Find where the given text appears and provide that cell's center as [X, Y] coordinate. 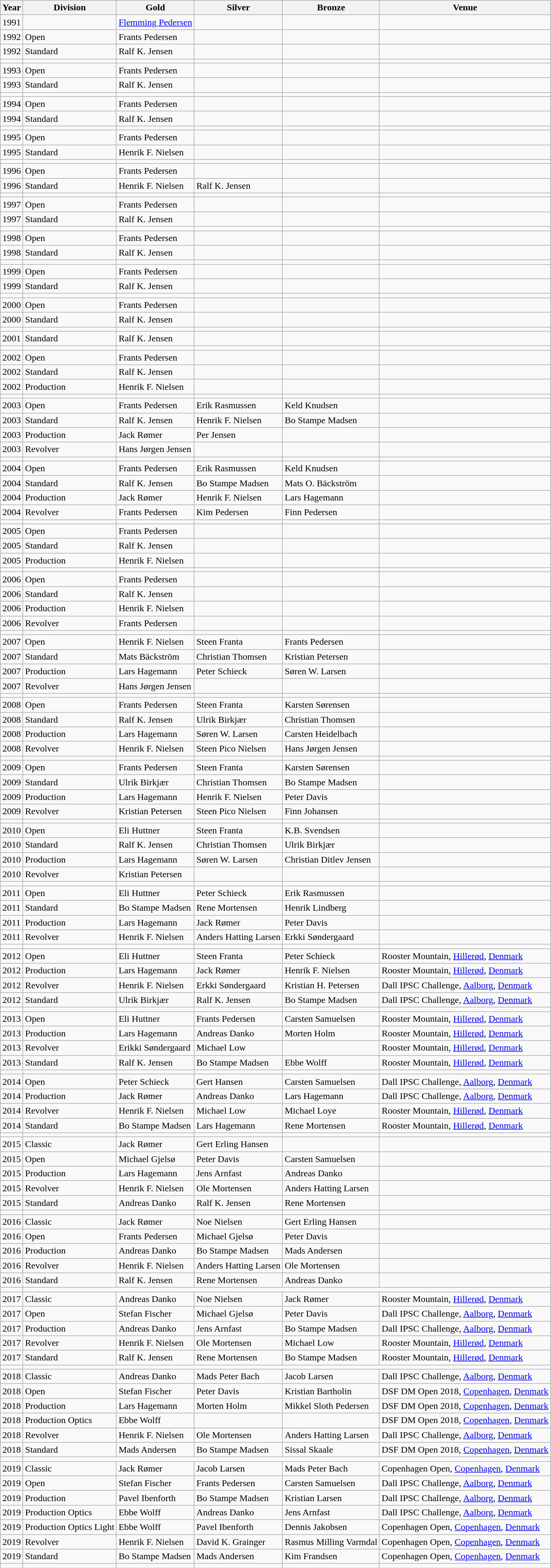
Kristian Larsen [331, 1498]
Year [12, 8]
Michael Loye [331, 1111]
Rasmus Milling Varmdal [331, 1542]
2001 [12, 339]
Sissal Skaale [331, 1450]
K.B. Svendsen [331, 830]
Mikkel Sloth Pedersen [331, 1406]
Finn Pedersen [331, 512]
Venue [465, 8]
Division [70, 8]
Kim Frandsen [331, 1556]
Per Jensen [238, 435]
1991 [12, 22]
Production Optics Light [70, 1527]
Kristian Bartholin [331, 1391]
Henrik Lindberg [331, 908]
Erikki Søndergaard [155, 1048]
Mats Bäckström [155, 657]
Dennis Jakobsen [331, 1527]
Gold [155, 8]
Silver [238, 8]
Gert Hansen [238, 1081]
Finn Johansen [331, 811]
Carsten Heidelbach [331, 734]
Bronze [331, 8]
Flemming Pedersen [155, 22]
Christian Ditlev Jensen [331, 860]
David K. Grainger [238, 1542]
Mats O. Bäckström [331, 483]
Kristian H. Petersen [331, 985]
Kim Pedersen [238, 512]
